Pinpoint the cell where the given text exists, returning its [X, Y] midpoint coordinate. 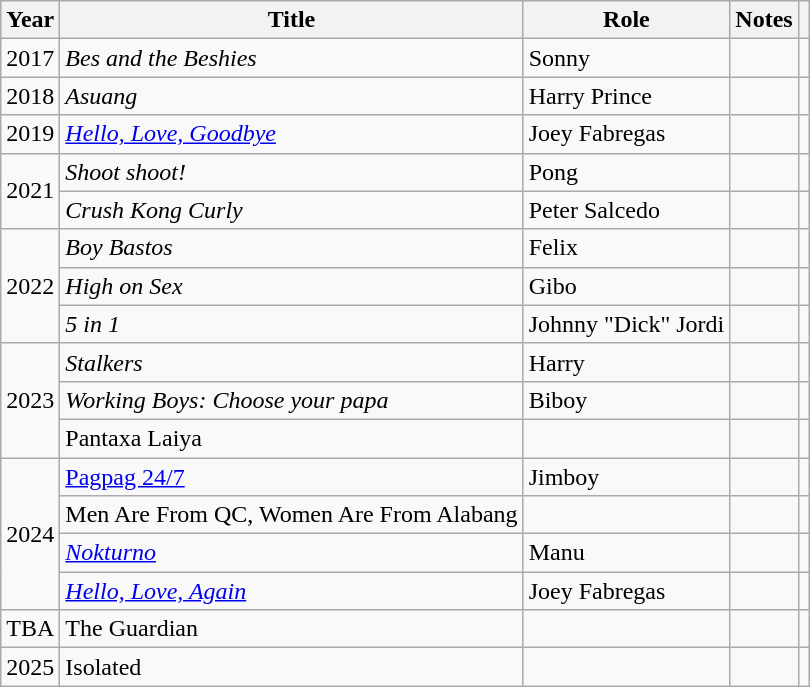
TBA [30, 629]
The Guardian [292, 629]
Sonny [626, 58]
Crush Kong Curly [292, 210]
Pagpag 24/7 [292, 477]
High on Sex [292, 286]
Role [626, 20]
Hello, Love, Goodbye [292, 134]
Biboy [626, 400]
Isolated [292, 667]
2021 [30, 191]
Year [30, 20]
Asuang [292, 96]
Pantaxa Laiya [292, 438]
Nokturno [292, 553]
2022 [30, 286]
Hello, Love, Again [292, 591]
2025 [30, 667]
Boy Bastos [292, 248]
Men Are From QC, Women Are From Alabang [292, 515]
Johnny "Dick" Jordi [626, 324]
2023 [30, 400]
Pong [626, 172]
Manu [626, 553]
Peter Salcedo [626, 210]
Title [292, 20]
Felix [626, 248]
2024 [30, 534]
Harry [626, 362]
2019 [30, 134]
Harry Prince [626, 96]
Bes and the Beshies [292, 58]
2018 [30, 96]
2017 [30, 58]
Gibo [626, 286]
Shoot shoot! [292, 172]
Jimboy [626, 477]
5 in 1 [292, 324]
Notes [764, 20]
Stalkers [292, 362]
Working Boys: Choose your papa [292, 400]
